Scan for the cell matching the given text and deliver its [X, Y] coordinate at center. 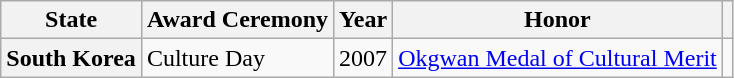
Okgwan Medal of Cultural Merit [558, 58]
State [72, 20]
Year [364, 20]
South Korea [72, 58]
Culture Day [237, 58]
2007 [364, 58]
Honor [558, 20]
Award Ceremony [237, 20]
